Extract the (x, y) coordinate from the center of the cell holding the provided text.  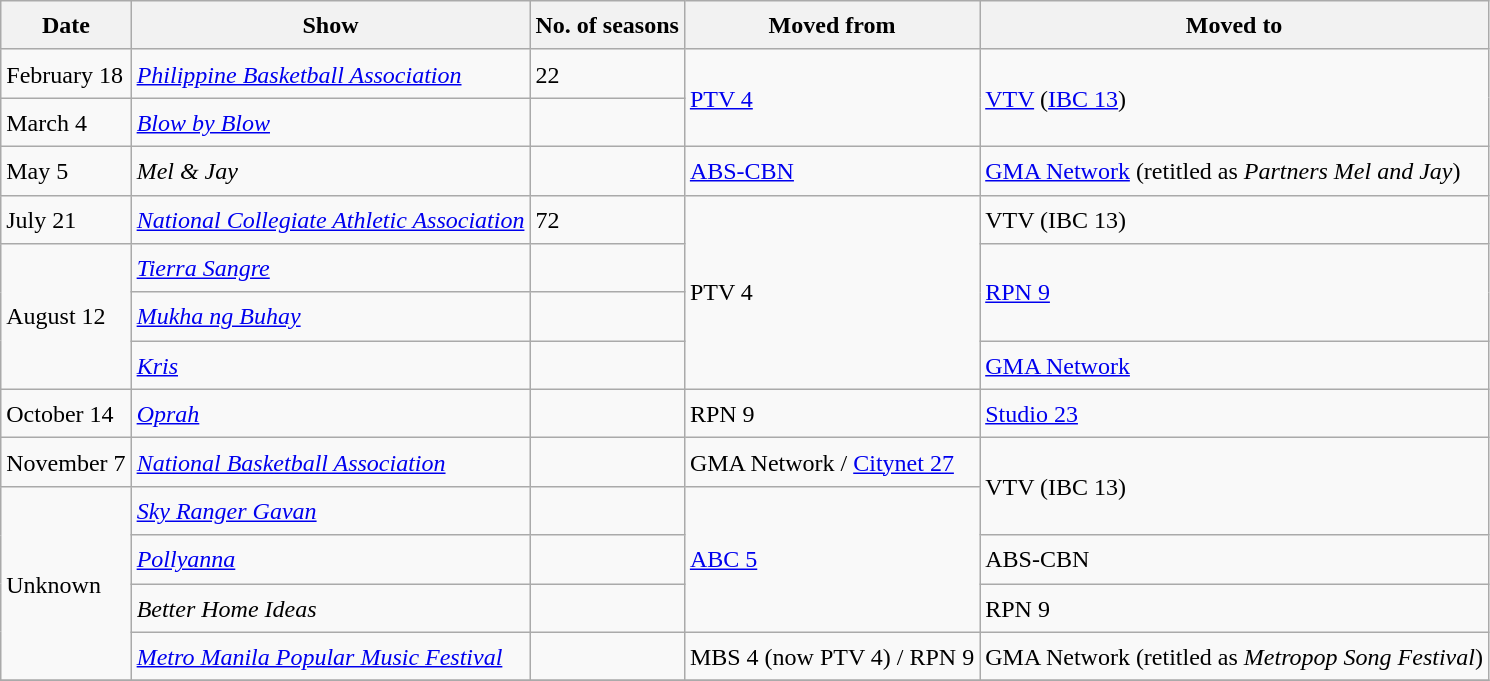
February 18 (66, 74)
Philippine Basketball Association (330, 74)
Unknown (66, 583)
National Basketball Association (330, 462)
May 5 (66, 170)
Show (330, 26)
Oprah (330, 414)
GMA Network (retitled as Partners Mel and Jay) (1234, 170)
Mukha ng Buhay (330, 316)
GMA Network (retitled as Metropop Song Festival) (1234, 656)
ABC 5 (832, 559)
Kris (330, 366)
Mel & Jay (330, 170)
No. of seasons (607, 26)
72 (607, 220)
Better Home Ideas (330, 608)
July 21 (66, 220)
National Collegiate Athletic Association (330, 220)
Moved from (832, 26)
Blow by Blow (330, 122)
22 (607, 74)
MBS 4 (now PTV 4) / RPN 9 (832, 656)
March 4 (66, 122)
Metro Manila Popular Music Festival (330, 656)
Studio 23 (1234, 414)
November 7 (66, 462)
GMA Network / Citynet 27 (832, 462)
GMA Network (1234, 366)
Date (66, 26)
Tierra Sangre (330, 268)
August 12 (66, 317)
Pollyanna (330, 560)
Sky Ranger Gavan (330, 510)
Moved to (1234, 26)
October 14 (66, 414)
